Determine the [X, Y] coordinate at the center of the cell enclosing the given text.  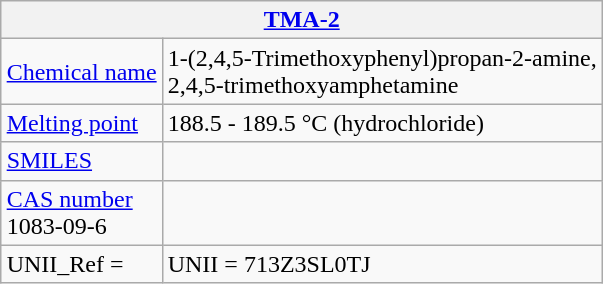
UNII = 713Z3SL0TJ [382, 264]
CAS number1083-09-6 [82, 212]
SMILES [82, 161]
Chemical name [82, 72]
TMA-2 [302, 20]
UNII_Ref = [82, 264]
1-(2,4,5-Trimethoxyphenyl)propan-2-amine,2,4,5-trimethoxyamphetamine [382, 72]
Melting point [82, 123]
188.5 - 189.5 °C (hydrochloride) [382, 123]
